Provide the (X, Y) coordinate of the cell's center where the given text is located.  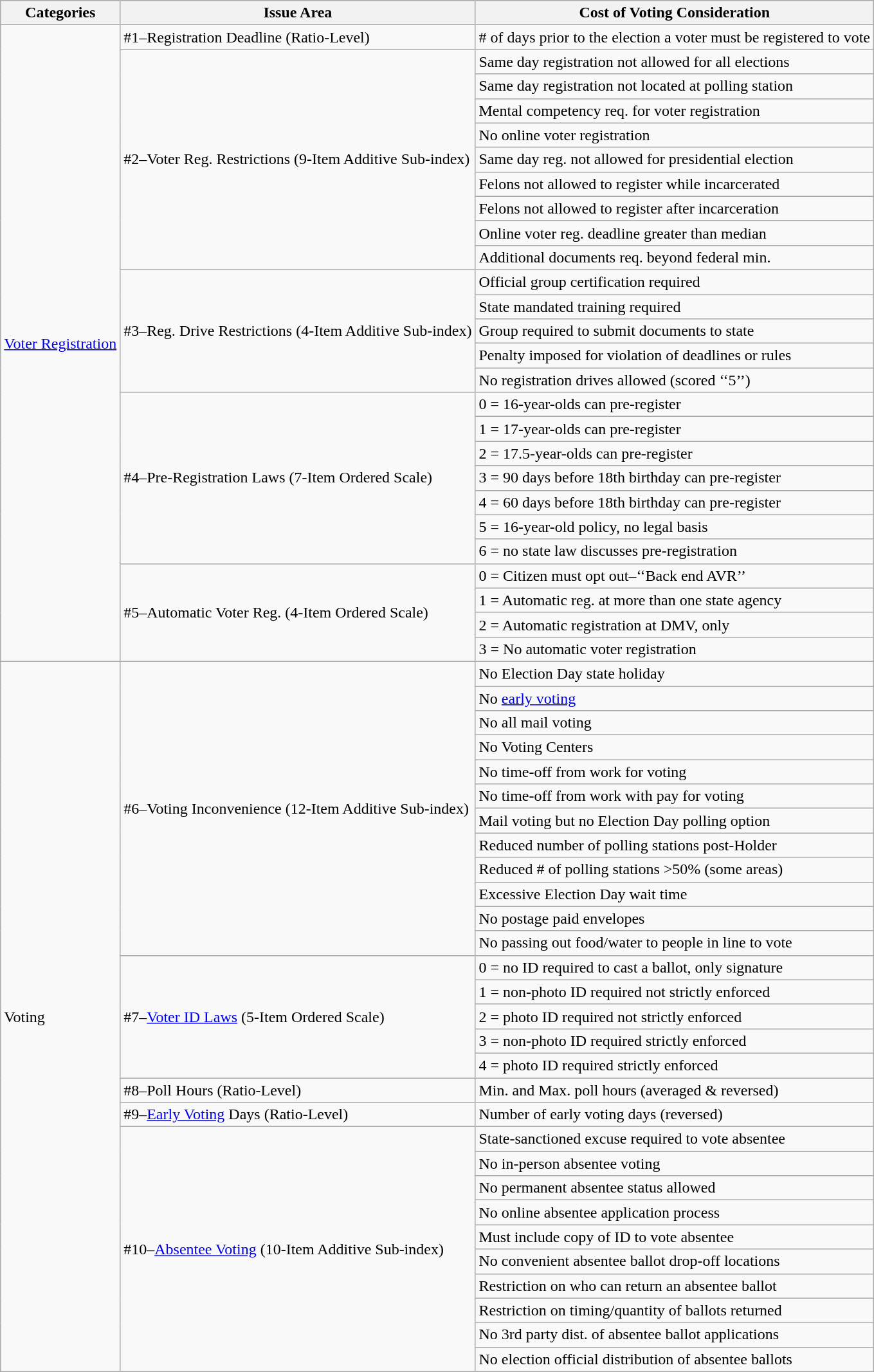
#6–Voting Inconvenience (12-Item Additive Sub-index) (298, 808)
Mental competency req. for voter registration (675, 111)
5 = 16-year-old policy, no legal basis (675, 527)
No time-off from work with pay for voting (675, 796)
Felons not allowed to register after incarceration (675, 208)
State mandated training required (675, 307)
No passing out food/water to people in line to vote (675, 943)
No Voting Centers (675, 747)
#7–Voter ID Laws (5-Item Ordered Scale) (298, 1016)
Same day registration not allowed for all elections (675, 62)
2 = 17.5-year-olds can pre-register (675, 453)
Must include copy of ID to vote absentee (675, 1237)
Same day registration not located at polling station (675, 86)
1 = 17-year-olds can pre-register (675, 429)
1 = non-photo ID required not strictly enforced (675, 992)
No 3rd party dist. of absentee ballot applications (675, 1335)
0 = Citizen must opt out–‘‘Back end AVR’’ (675, 576)
3 = non-photo ID required strictly enforced (675, 1041)
Same day reg. not allowed for presidential election (675, 160)
No convenient absentee ballot drop-off locations (675, 1261)
3 = 90 days before 18th birthday can pre-register (675, 478)
#9–Early Voting Days (Ratio-Level) (298, 1115)
Restriction on timing/quantity of ballots returned (675, 1310)
Voter Registration (60, 343)
Number of early voting days (reversed) (675, 1115)
0 = no ID required to cast a ballot, only signature (675, 967)
2 = photo ID required not strictly enforced (675, 1016)
Penalty imposed for violation of deadlines or rules (675, 356)
#4–Pre-Registration Laws (7-Item Ordered Scale) (298, 478)
Cost of Voting Consideration (675, 13)
#10–Absentee Voting (10-Item Additive Sub-index) (298, 1249)
Reduced # of polling stations >50% (some areas) (675, 870)
Additional documents req. beyond federal min. (675, 257)
State-sanctioned excuse required to vote absentee (675, 1139)
No time-off from work for voting (675, 772)
No all mail voting (675, 723)
6 = no state law discusses pre-registration (675, 551)
#8–Poll Hours (Ratio-Level) (298, 1090)
Excessive Election Day wait time (675, 894)
4 = 60 days before 18th birthday can pre-register (675, 502)
Mail voting but no Election Day polling option (675, 821)
No Election Day state holiday (675, 673)
0 = 16-year-olds can pre-register (675, 405)
#5–Automatic Voter Reg. (4-Item Ordered Scale) (298, 612)
#1–Registration Deadline (Ratio-Level) (298, 37)
#3–Reg. Drive Restrictions (4-Item Additive Sub-index) (298, 331)
#2–Voter Reg. Restrictions (9-Item Additive Sub-index) (298, 160)
No postage paid envelopes (675, 919)
Official group certification required (675, 282)
No permanent absentee status allowed (675, 1188)
No online voter registration (675, 135)
Felons not allowed to register while incarcerated (675, 184)
No election official distribution of absentee ballots (675, 1359)
# of days prior to the election a voter must be registered to vote (675, 37)
Group required to submit documents to state (675, 331)
No registration drives allowed (scored ‘‘5’’) (675, 380)
Online voter reg. deadline greater than median (675, 233)
1 = Automatic reg. at more than one state agency (675, 600)
Issue Area (298, 13)
Reduced number of polling stations post-Holder (675, 845)
No in-person absentee voting (675, 1164)
Categories (60, 13)
No early voting (675, 698)
3 = No automatic voter registration (675, 649)
Restriction on who can return an absentee ballot (675, 1286)
4 = photo ID required strictly enforced (675, 1065)
No online absentee application process (675, 1212)
2 = Automatic registration at DMV, only (675, 625)
Min. and Max. poll hours (averaged & reversed) (675, 1090)
Voting (60, 1016)
